Pinpoint the cell where the given text exists, returning its [X, Y] midpoint coordinate. 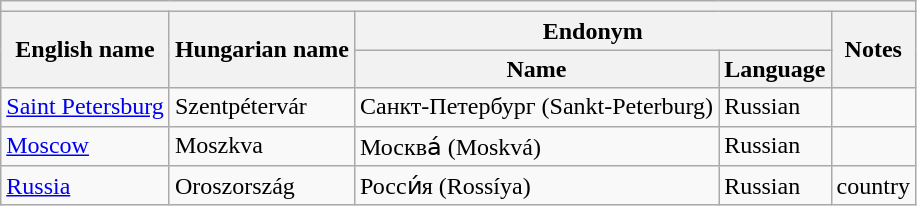
country [873, 186]
Name [536, 69]
Szentpétervár [262, 107]
Endonym [592, 31]
English name [86, 50]
Notes [873, 50]
Saint Petersburg [86, 107]
Russia [86, 186]
Росси́я (Rossíya) [536, 186]
Санкт-Петербург (Sankt-Peterburg) [536, 107]
Moscow [86, 146]
Language [775, 69]
Hungarian name [262, 50]
Moszkva [262, 146]
Oroszország [262, 186]
Москва́ (Moskvá) [536, 146]
